For the text-containing cell, return its midpoint in [x, y] coordinate format. 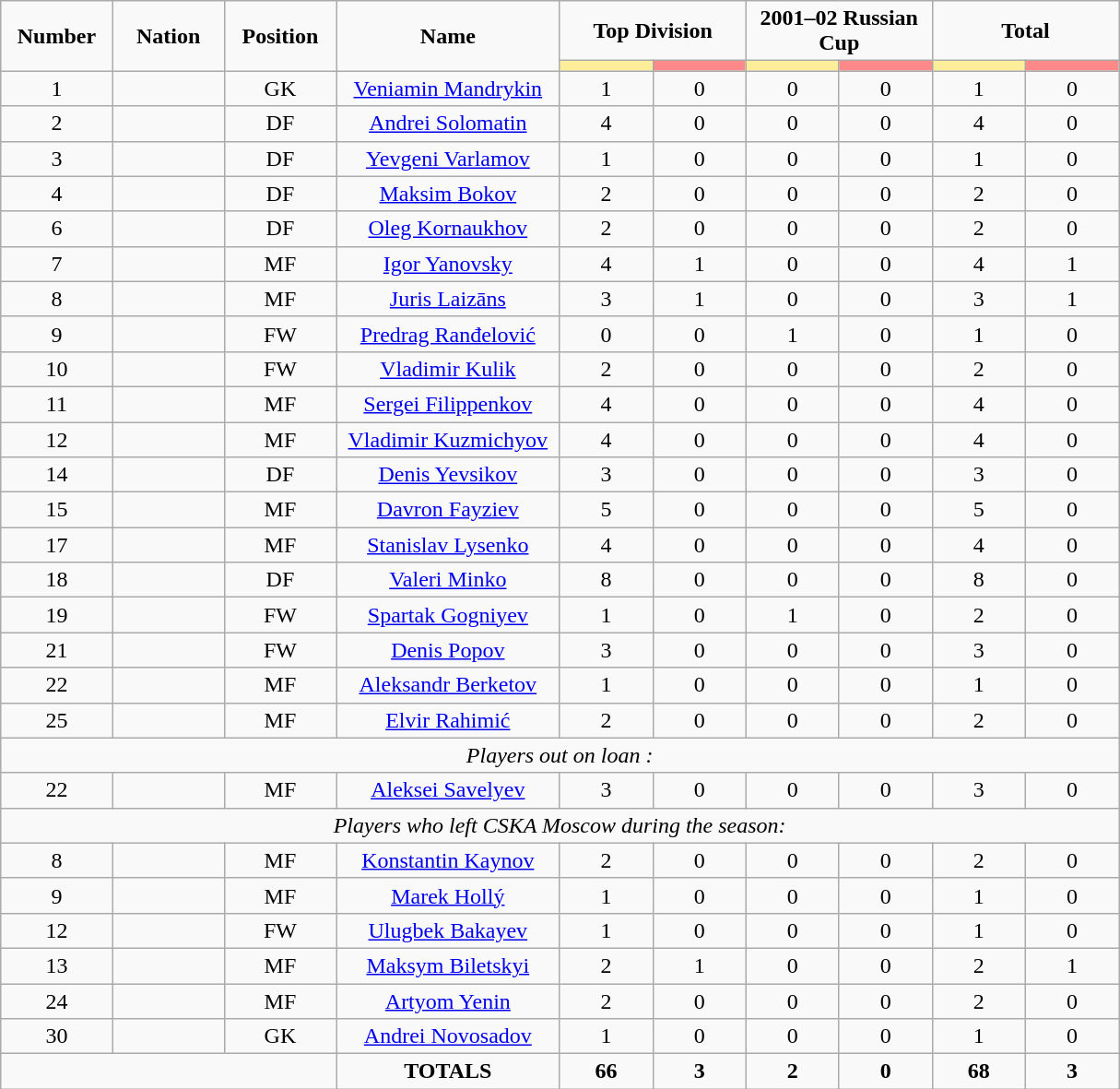
Elvir Rahimić [448, 720]
30 [57, 1036]
Number [57, 36]
Denis Popov [448, 650]
19 [57, 615]
68 [979, 1071]
Stanislav Lysenko [448, 545]
25 [57, 720]
Veniamin Mandrykin [448, 89]
11 [57, 404]
Position [280, 36]
14 [57, 475]
Top Division [653, 31]
Igor Yanovsky [448, 264]
Oleg Kornaukhov [448, 229]
18 [57, 580]
15 [57, 510]
Andrei Solomatin [448, 124]
2001–02 Russian Cup [839, 31]
Players who left CSKA Moscow during the season: [560, 825]
Ulugbek Bakayev [448, 930]
17 [57, 545]
7 [57, 264]
13 [57, 965]
Vladimir Kuzmichyov [448, 440]
Marek Hollý [448, 895]
24 [57, 1000]
TOTALS [448, 1071]
Name [448, 36]
Predrag Ranđelović [448, 334]
Denis Yevsikov [448, 475]
Total [1025, 31]
66 [607, 1071]
Andrei Novosadov [448, 1036]
Aleksandr Berketov [448, 685]
Maksym Biletskyi [448, 965]
Davron Fayziev [448, 510]
6 [57, 229]
21 [57, 650]
Valeri Minko [448, 580]
Vladimir Kulik [448, 369]
Sergei Filippenkov [448, 404]
10 [57, 369]
Players out on loan : [560, 755]
Artyom Yenin [448, 1000]
Juris Laizāns [448, 299]
Spartak Gogniyev [448, 615]
Aleksei Savelyev [448, 790]
Yevgeni Varlamov [448, 159]
Konstantin Kaynov [448, 860]
Nation [168, 36]
Maksim Bokov [448, 194]
